Determine the [x, y] coordinate at the center of the cell enclosing the given text.  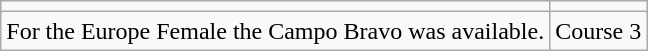
Course 3 [598, 31]
For the Europe Female the Campo Bravo was available. [276, 31]
